Extract the (x, y) coordinate from the center of the cell holding the provided text.  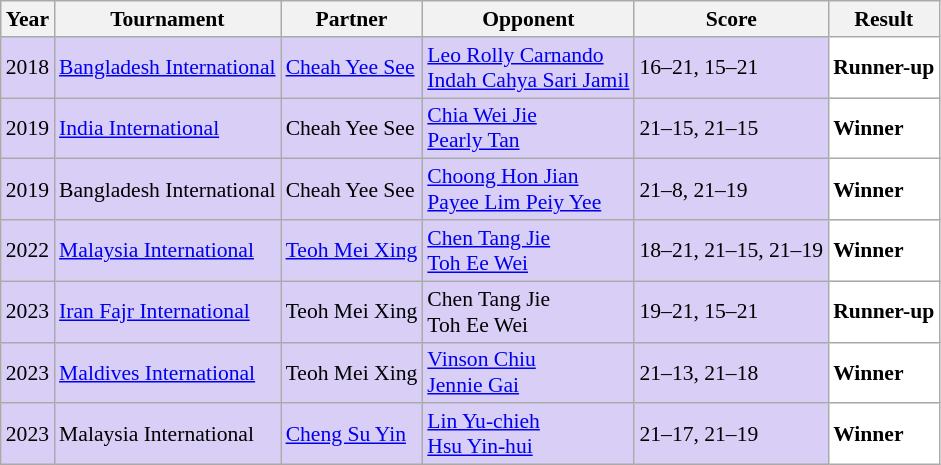
21–8, 21–19 (731, 190)
India International (168, 128)
Maldives International (168, 372)
Tournament (168, 19)
Lin Yu-chieh Hsu Yin-hui (528, 434)
2022 (28, 250)
Year (28, 19)
Score (731, 19)
Cheng Su Yin (352, 434)
21–17, 21–19 (731, 434)
Choong Hon Jian Payee Lim Peiy Yee (528, 190)
2018 (28, 68)
Vinson Chiu Jennie Gai (528, 372)
Chia Wei Jie Pearly Tan (528, 128)
19–21, 15–21 (731, 312)
16–21, 15–21 (731, 68)
Iran Fajr International (168, 312)
Opponent (528, 19)
21–13, 21–18 (731, 372)
Result (884, 19)
Leo Rolly Carnando Indah Cahya Sari Jamil (528, 68)
18–21, 21–15, 21–19 (731, 250)
21–15, 21–15 (731, 128)
Partner (352, 19)
